Scan for the cell matching the given text and deliver its [x, y] coordinate at center. 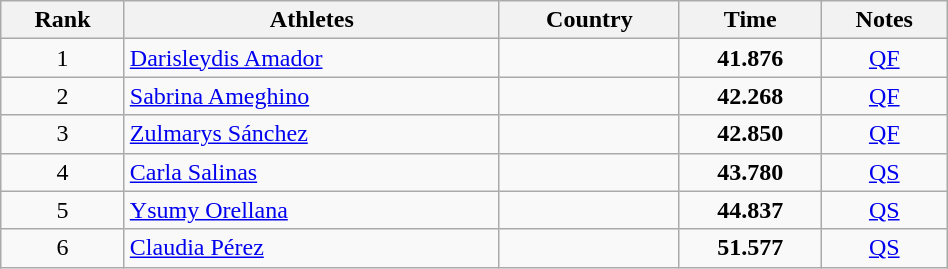
Country [589, 20]
2 [63, 96]
3 [63, 134]
Time [750, 20]
43.780 [750, 172]
Ysumy Orellana [312, 210]
Notes [884, 20]
Darisleydis Amador [312, 58]
42.850 [750, 134]
Carla Salinas [312, 172]
Sabrina Ameghino [312, 96]
Claudia Pérez [312, 248]
6 [63, 248]
44.837 [750, 210]
4 [63, 172]
51.577 [750, 248]
5 [63, 210]
Athletes [312, 20]
41.876 [750, 58]
Zulmarys Sánchez [312, 134]
1 [63, 58]
Rank [63, 20]
42.268 [750, 96]
